Determine the [x, y] coordinate at the center of the cell enclosing the given text.  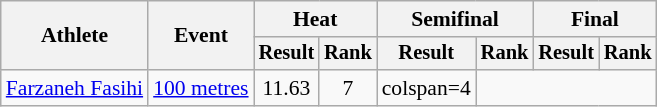
Heat [316, 19]
Final [594, 19]
colspan=4 [426, 88]
100 metres [200, 88]
7 [348, 88]
11.63 [287, 88]
Farzaneh Fasihi [74, 88]
Semifinal [456, 19]
Event [200, 36]
Athlete [74, 36]
